Search for the cell housing the specified text and yield its (x, y) center coordinate. 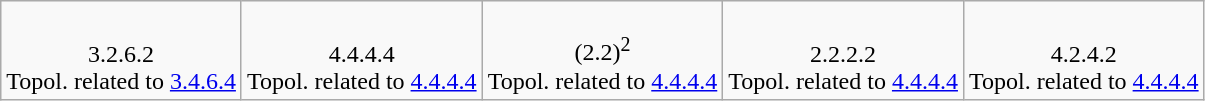
3.2.6.2Topol. related to 3.4.6.4 (122, 50)
4.4.4.4Topol. related to 4.4.4.4 (362, 50)
4.2.4.2Topol. related to 4.4.4.4 (1084, 50)
(2.2)2Topol. related to 4.4.4.4 (602, 50)
2.2.2.2Topol. related to 4.4.4.4 (844, 50)
